Return (X, Y) of the center of cell containing provided text 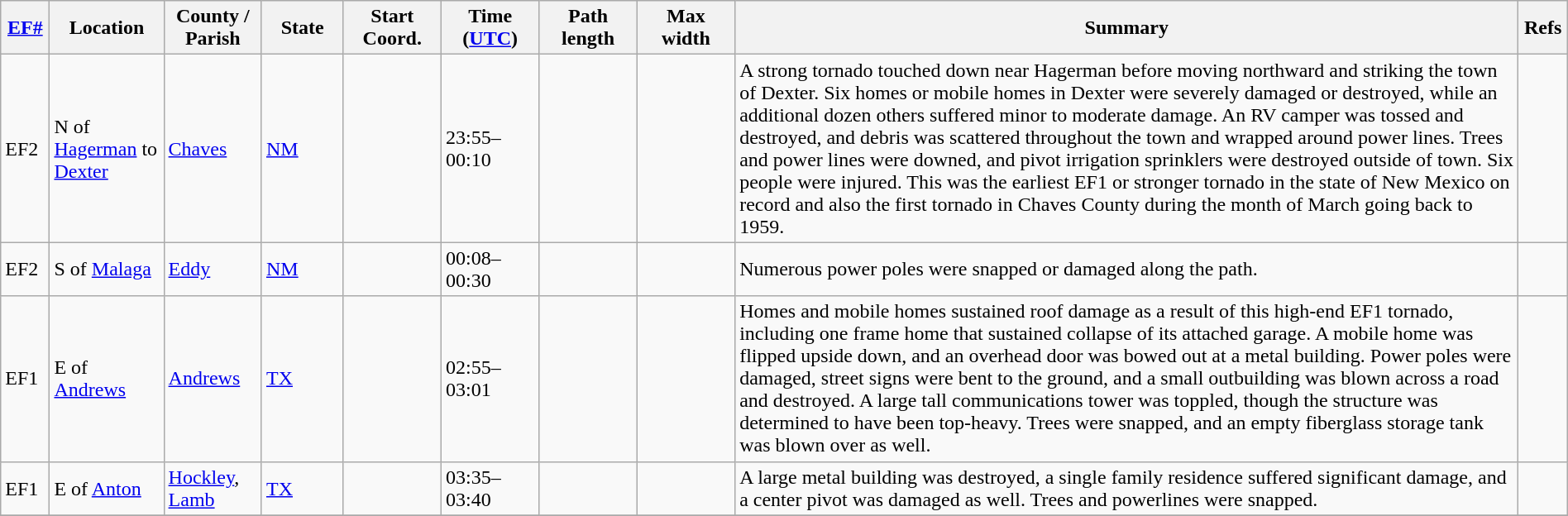
Andrews (213, 379)
S of Malaga (107, 270)
23:55–00:10 (490, 149)
Start Coord. (392, 28)
EF# (25, 28)
E of Anton (107, 488)
State (303, 28)
00:08–00:30 (490, 270)
Time (UTC) (490, 28)
03:35–03:40 (490, 488)
02:55–03:01 (490, 379)
Numerous power poles were snapped or damaged along the path. (1126, 270)
N of Hagerman to Dexter (107, 149)
Refs (1543, 28)
E of Andrews (107, 379)
Summary (1126, 28)
County / Parish (213, 28)
Max width (686, 28)
Eddy (213, 270)
Chaves (213, 149)
Location (107, 28)
Hockley, Lamb (213, 488)
Path length (588, 28)
